For the text-containing cell, return its midpoint in [X, Y] coordinate format. 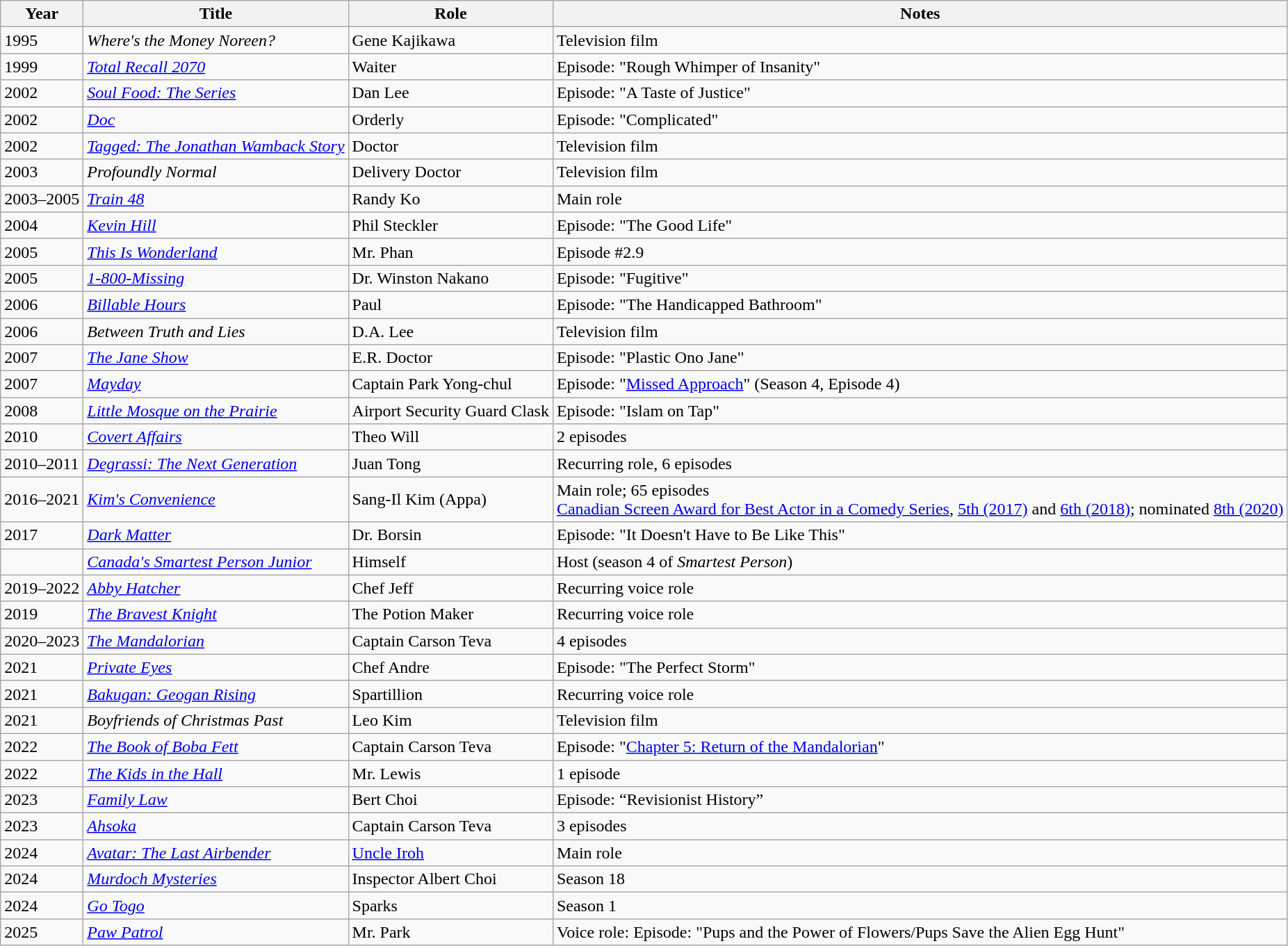
E.R. Doctor [450, 358]
Episode: "The Perfect Storm" [920, 667]
Inspector Albert Choi [450, 879]
Abby Hatcher [215, 588]
Airport Security Guard Clask [450, 411]
Dr. Winston Nakano [450, 278]
2010–2011 [42, 464]
Doctor [450, 146]
Kim's Convenience [215, 499]
Mayday [215, 384]
Episode: “Revisionist History” [920, 800]
Episode: "Missed Approach" (Season 4, Episode 4) [920, 384]
Theo Will [450, 437]
2004 [42, 225]
1-800-Missing [215, 278]
Episode: "Fugitive" [920, 278]
Bakugan: Geogan Rising [215, 694]
1995 [42, 40]
Captain Park Yong-chul [450, 384]
Delivery Doctor [450, 172]
Randy Ko [450, 199]
Little Mosque on the Prairie [215, 411]
Soul Food: The Series [215, 93]
Chef Andre [450, 667]
The Kids in the Hall [215, 774]
2003–2005 [42, 199]
Murdoch Mysteries [215, 879]
Bert Choi [450, 800]
Train 48 [215, 199]
Gene Kajikawa [450, 40]
Episode: "Rough Whimper of Insanity" [920, 67]
The Mandalorian [215, 641]
Season 18 [920, 879]
Avatar: The Last Airbender [215, 853]
Go Togo [215, 906]
2016–2021 [42, 499]
Spartillion [450, 694]
Juan Tong [450, 464]
Season 1 [920, 906]
Episode: "Complicated" [920, 120]
Profoundly Normal [215, 172]
1 episode [920, 774]
Private Eyes [215, 667]
Year [42, 14]
2008 [42, 411]
2003 [42, 172]
Orderly [450, 120]
3 episodes [920, 826]
Uncle Iroh [450, 853]
Sang-Il Kim (Appa) [450, 499]
Degrassi: The Next Generation [215, 464]
The Potion Maker [450, 614]
Episode: "It Doesn't Have to Be Like This" [920, 535]
Episode: "The Handicapped Bathroom" [920, 304]
Himself [450, 562]
The Book of Boba Fett [215, 747]
Episode: "Chapter 5: Return of the Mandalorian" [920, 747]
Episode: "Plastic Ono Jane" [920, 358]
The Bravest Knight [215, 614]
Episode: "Islam on Tap" [920, 411]
2019–2022 [42, 588]
2 episodes [920, 437]
Boyfriends of Christmas Past [215, 720]
Notes [920, 14]
2020–2023 [42, 641]
Dark Matter [215, 535]
D.A. Lee [450, 332]
Tagged: The Jonathan Wamback Story [215, 146]
Episode: "A Taste of Justice" [920, 93]
Between Truth and Lies [215, 332]
Chef Jeff [450, 588]
Host (season 4 of Smartest Person) [920, 562]
Doc [215, 120]
2017 [42, 535]
Recurring role, 6 episodes [920, 464]
2019 [42, 614]
Family Law [215, 800]
Episode #2.9 [920, 252]
Title [215, 14]
1999 [42, 67]
Paw Patrol [215, 932]
Billable Hours [215, 304]
The Jane Show [215, 358]
Mr. Lewis [450, 774]
2025 [42, 932]
Role [450, 14]
This Is Wonderland [215, 252]
Voice role: Episode: "Pups and the Power of Flowers/Pups Save the Alien Egg Hunt" [920, 932]
Ahsoka [215, 826]
Covert Affairs [215, 437]
Total Recall 2070 [215, 67]
4 episodes [920, 641]
Waiter [450, 67]
Canada's Smartest Person Junior [215, 562]
Paul [450, 304]
Mr. Park [450, 932]
Kevin Hill [215, 225]
Episode: "The Good Life" [920, 225]
Mr. Phan [450, 252]
Main role; 65 episodesCanadian Screen Award for Best Actor in a Comedy Series, 5th (2017) and 6th (2018); nominated 8th (2020) [920, 499]
Dan Lee [450, 93]
2010 [42, 437]
Leo Kim [450, 720]
Dr. Borsin [450, 535]
Where's the Money Noreen? [215, 40]
Phil Steckler [450, 225]
Sparks [450, 906]
